Detect which cell encompasses the target text, then output its (X, Y) center coordinate. 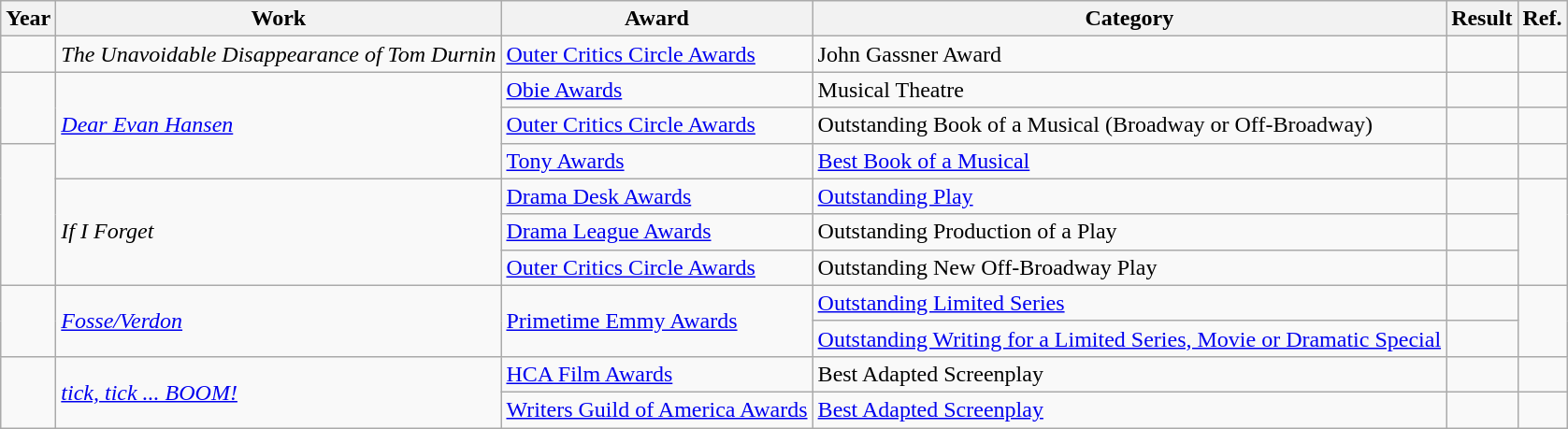
Outstanding Play (1129, 196)
Dear Evan Hansen (279, 125)
tick, tick ... BOOM! (279, 392)
Award (656, 19)
Fosse/Verdon (279, 321)
Ref. (1543, 19)
If I Forget (279, 232)
Writers Guild of America Awards (656, 409)
Outstanding New Off-Broadway Play (1129, 267)
Outstanding Production of a Play (1129, 232)
The Unavoidable Disappearance of Tom Durnin (279, 54)
Outstanding Limited Series (1129, 303)
Musical Theatre (1129, 90)
John Gassner Award (1129, 54)
Result (1482, 19)
Best Book of a Musical (1129, 161)
Outstanding Writing for a Limited Series, Movie or Dramatic Special (1129, 338)
Category (1129, 19)
HCA Film Awards (656, 374)
Drama League Awards (656, 232)
Obie Awards (656, 90)
Primetime Emmy Awards (656, 321)
Outstanding Book of a Musical (Broadway or Off-Broadway) (1129, 125)
Work (279, 19)
Drama Desk Awards (656, 196)
Tony Awards (656, 161)
Year (28, 19)
